Determine the [x, y] coordinate at the center of the cell enclosing the given text.  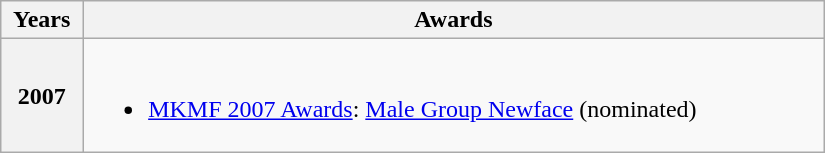
2007 [42, 96]
Years [42, 20]
Awards [454, 20]
MKMF 2007 Awards: Male Group Newface (nominated) [454, 96]
